Search for the cell housing the specified text and yield its (x, y) center coordinate. 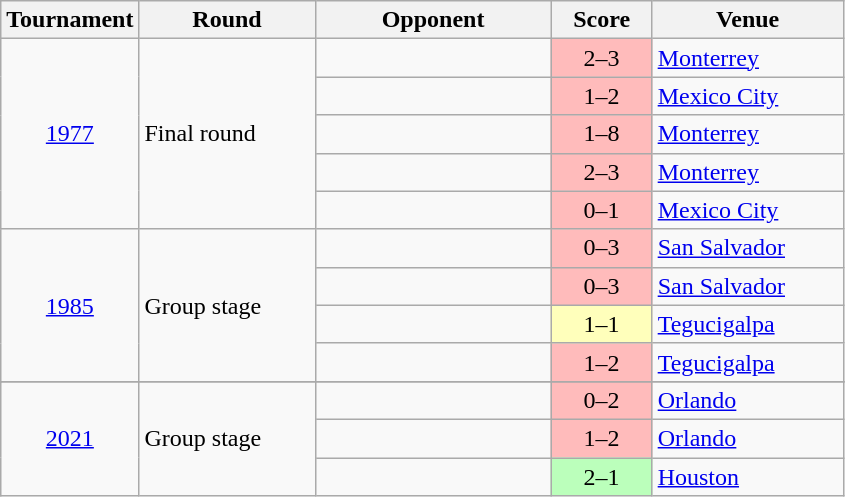
0–2 (602, 400)
Tournament (70, 20)
Final round (227, 134)
2021 (70, 438)
2–1 (602, 477)
1977 (70, 134)
Round (227, 20)
1985 (70, 305)
Opponent (433, 20)
Houston (748, 477)
1–8 (602, 134)
Venue (748, 20)
1–1 (602, 324)
Score (602, 20)
0–1 (602, 210)
